Search for the cell housing the specified text and yield its (X, Y) center coordinate. 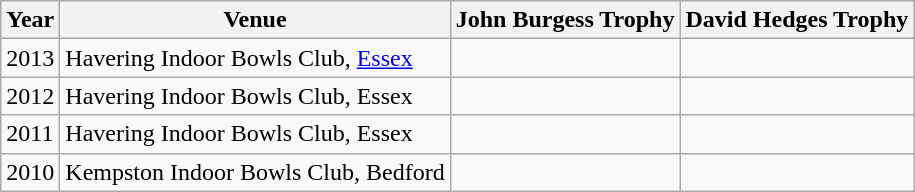
David Hedges Trophy (797, 20)
John Burgess Trophy (565, 20)
2010 (30, 172)
Year (30, 20)
2012 (30, 96)
2013 (30, 58)
2011 (30, 134)
Venue (255, 20)
Kempston Indoor Bowls Club, Bedford (255, 172)
